For the text-containing cell, return its midpoint in [x, y] coordinate format. 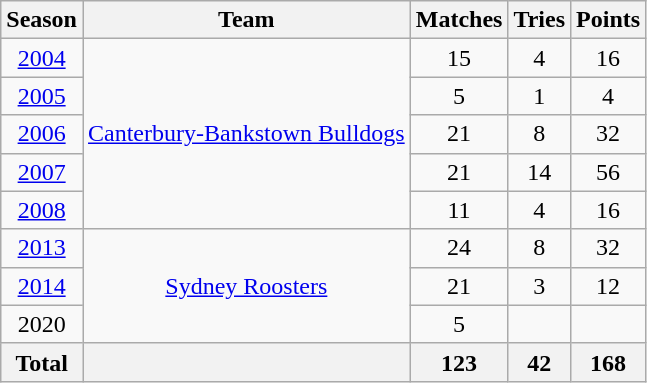
Total [42, 362]
2008 [42, 210]
3 [540, 286]
123 [459, 362]
Points [608, 20]
Sydney Roosters [246, 286]
Canterbury-Bankstown Bulldogs [246, 134]
2005 [42, 96]
56 [608, 172]
2004 [42, 58]
1 [540, 96]
Team [246, 20]
2007 [42, 172]
11 [459, 210]
2014 [42, 286]
2006 [42, 134]
14 [540, 172]
12 [608, 286]
Season [42, 20]
168 [608, 362]
Tries [540, 20]
Matches [459, 20]
15 [459, 58]
42 [540, 362]
24 [459, 248]
2013 [42, 248]
2020 [42, 324]
